Scan for the cell matching the given text and deliver its (X, Y) coordinate at center. 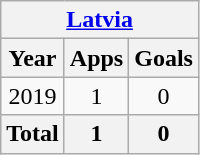
Goals (164, 58)
2019 (33, 96)
Year (33, 58)
Total (33, 134)
Apps (96, 58)
Latvia (100, 20)
